Capture the cell that displays the provided text and extract its [x, y] central coordinate. 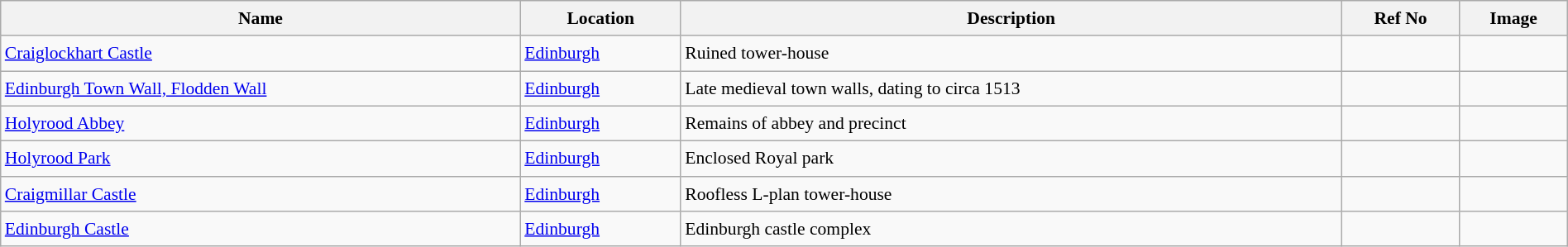
Craigmillar Castle [261, 195]
Holyrood Abbey [261, 124]
Ref No [1401, 18]
Edinburgh Town Wall, Flodden Wall [261, 89]
Craiglockhart Castle [261, 55]
Description [1011, 18]
Enclosed Royal park [1011, 159]
Edinburgh castle complex [1011, 230]
Late medieval town walls, dating to circa 1513 [1011, 89]
Location [600, 18]
Remains of abbey and precinct [1011, 124]
Ruined tower-house [1011, 55]
Holyrood Park [261, 159]
Edinburgh Castle [261, 230]
Image [1513, 18]
Roofless L-plan tower-house [1011, 195]
Name [261, 18]
